Output the (X, Y) coordinate of the center of the cell containing the given text.  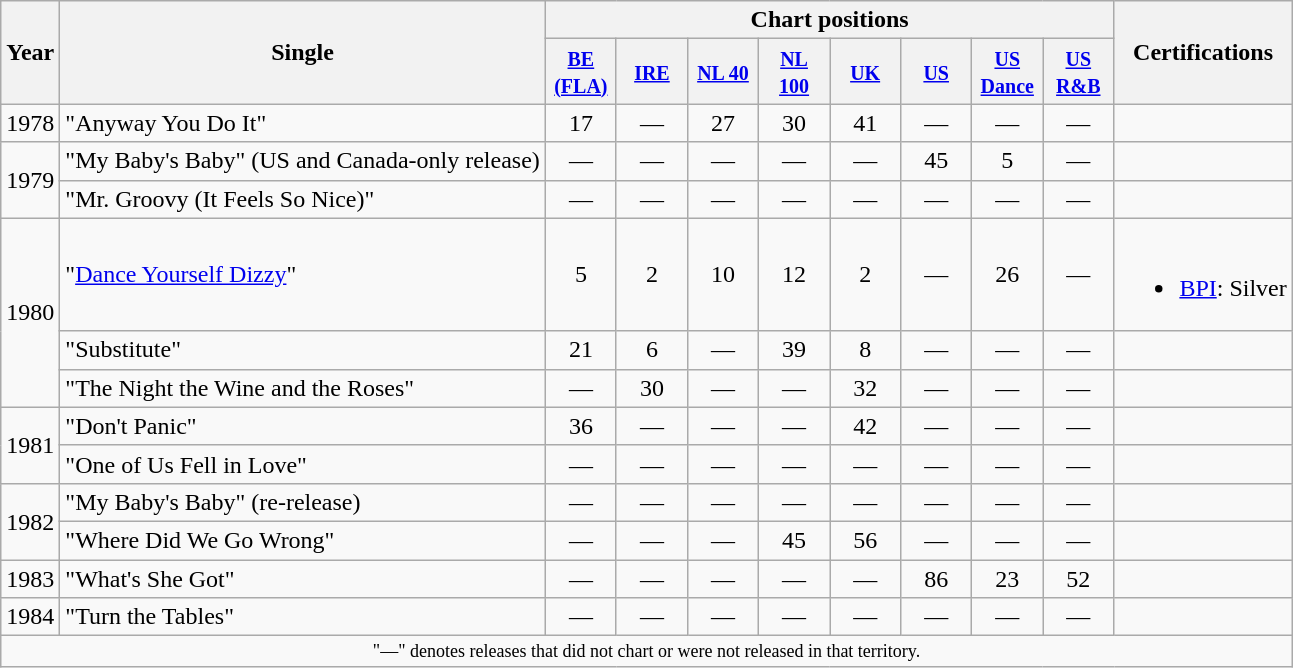
41 (866, 123)
"Turn the Tables" (303, 617)
US R&B (1078, 72)
10 (722, 274)
UK (866, 72)
BE (FLA) (580, 72)
Chart positions (829, 20)
IRE (652, 72)
"One of Us Fell in Love" (303, 464)
Single (303, 52)
1980 (30, 312)
1983 (30, 579)
32 (866, 388)
86 (936, 579)
42 (866, 426)
"Anyway You Do It" (303, 123)
27 (722, 123)
6 (652, 350)
26 (1008, 274)
BPI: Silver (1203, 274)
"Where Did We Go Wrong" (303, 540)
52 (1078, 579)
1979 (30, 180)
Certifications (1203, 52)
"My Baby's Baby" (US and Canada-only release) (303, 161)
NL 100 (794, 72)
"Don't Panic" (303, 426)
1982 (30, 521)
56 (866, 540)
US (936, 72)
"What's She Got" (303, 579)
23 (1008, 579)
17 (580, 123)
"Substitute" (303, 350)
21 (580, 350)
"Dance Yourself Dizzy" (303, 274)
12 (794, 274)
"Mr. Groovy (It Feels So Nice)" (303, 199)
1978 (30, 123)
1981 (30, 445)
Year (30, 52)
NL 40 (722, 72)
"—" denotes releases that did not chart or were not released in that territory. (647, 652)
1984 (30, 617)
US Dance (1008, 72)
39 (794, 350)
"The Night the Wine and the Roses" (303, 388)
8 (866, 350)
36 (580, 426)
"My Baby's Baby" (re-release) (303, 502)
